Capture the cell that displays the provided text and extract its (x, y) central coordinate. 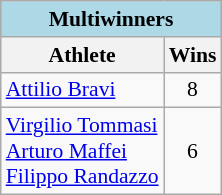
Multiwinners (112, 19)
Virgilio TommasiArturo MaffeiFilippo Randazzo (82, 152)
Wins (193, 55)
Attilio Bravi (82, 90)
6 (193, 152)
Athlete (82, 55)
8 (193, 90)
